Output the [X, Y] coordinate of the center of the cell containing the given text.  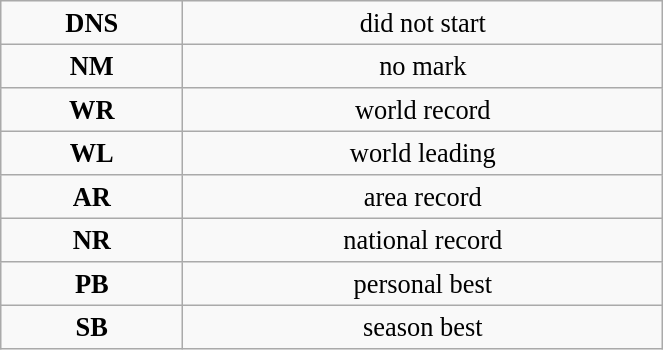
world record [423, 109]
national record [423, 240]
personal best [423, 284]
SB [92, 327]
DNS [92, 22]
AR [92, 197]
WR [92, 109]
PB [92, 284]
no mark [423, 66]
NM [92, 66]
NR [92, 240]
season best [423, 327]
did not start [423, 22]
world leading [423, 153]
WL [92, 153]
area record [423, 197]
